Pinpoint the cell where the given text exists, returning its [x, y] midpoint coordinate. 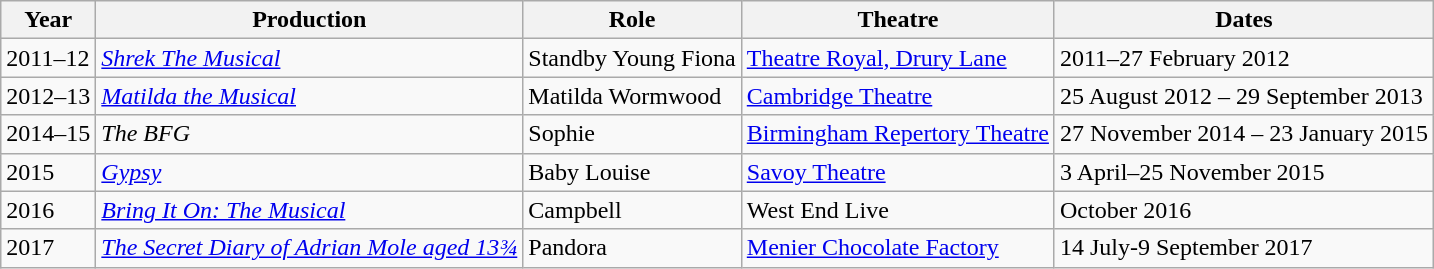
Theatre [898, 20]
27 November 2014 – 23 January 2015 [1244, 134]
2012–13 [48, 96]
Year [48, 20]
The BFG [310, 134]
Theatre Royal, Drury Lane [898, 58]
Matilda the Musical [310, 96]
Sophie [632, 134]
The Secret Diary of Adrian Mole aged 13¾ [310, 248]
2011–27 February 2012 [1244, 58]
Dates [1244, 20]
2014–15 [48, 134]
3 April–25 November 2015 [1244, 172]
14 July-9 September 2017 [1244, 248]
2011–12 [48, 58]
2016 [48, 210]
Shrek The Musical [310, 58]
Cambridge Theatre [898, 96]
2017 [48, 248]
Role [632, 20]
25 August 2012 – 29 September 2013 [1244, 96]
Matilda Wormwood [632, 96]
Baby Louise [632, 172]
October 2016 [1244, 210]
Campbell [632, 210]
Gypsy [310, 172]
Pandora [632, 248]
2015 [48, 172]
Production [310, 20]
Menier Chocolate Factory [898, 248]
Savoy Theatre [898, 172]
Birmingham Repertory Theatre [898, 134]
West End Live [898, 210]
Standby Young Fiona [632, 58]
Bring It On: The Musical [310, 210]
